Output the (x, y) coordinate of the center of the cell containing the given text.  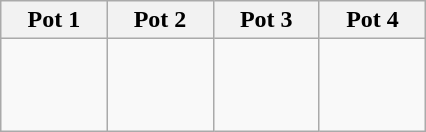
Pot 1 (54, 20)
Pot 4 (372, 20)
Pot 3 (266, 20)
Pot 2 (160, 20)
